Capture the cell that displays the provided text and extract its [x, y] central coordinate. 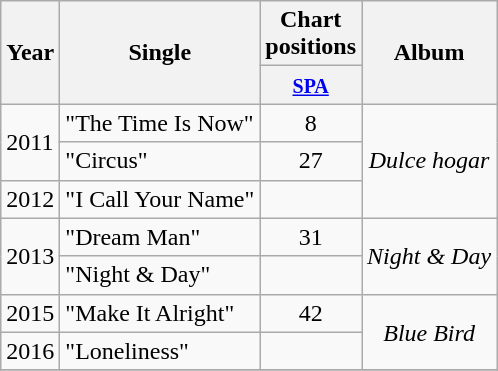
"Circus" [160, 161]
"Night & Day" [160, 275]
31 [311, 237]
2013 [30, 256]
Blue Bird [430, 332]
Chart positions [311, 34]
"I Call Your Name" [160, 199]
2015 [30, 313]
Night & Day [430, 256]
42 [311, 313]
Single [160, 52]
2012 [30, 199]
Year [30, 52]
SPA [311, 85]
Album [430, 52]
"Loneliness" [160, 351]
"Dream Man" [160, 237]
8 [311, 123]
2016 [30, 351]
27 [311, 161]
2011 [30, 142]
"Make It Alright" [160, 313]
"The Time Is Now" [160, 123]
Dulce hogar [430, 161]
